Scan for the cell matching the given text and deliver its [X, Y] coordinate at center. 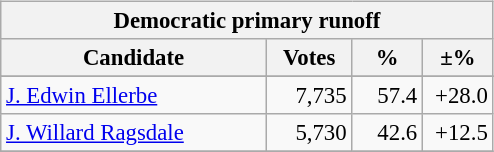
% [388, 58]
+28.0 [458, 96]
7,735 [309, 96]
42.6 [388, 133]
J. Edwin Ellerbe [134, 96]
+12.5 [458, 133]
J. Willard Ragsdale [134, 133]
57.4 [388, 96]
Democratic primary runoff [247, 21]
±% [458, 58]
Candidate [134, 58]
Votes [309, 58]
5,730 [309, 133]
